Extract the (x, y) coordinate from the center of the cell holding the provided text.  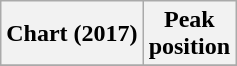
Chart (2017) (72, 34)
Peakposition (189, 34)
